Locate the cell with the specified text and output its (X, Y) center coordinate. 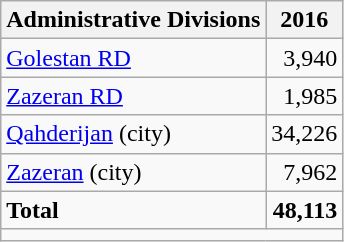
1,985 (304, 96)
Total (134, 210)
3,940 (304, 58)
Qahderijan (city) (134, 134)
2016 (304, 20)
Zazeran RD (134, 96)
48,113 (304, 210)
Administrative Divisions (134, 20)
Zazeran (city) (134, 172)
7,962 (304, 172)
Golestan RD (134, 58)
34,226 (304, 134)
